Find where the given text appears and provide that cell's center as (X, Y) coordinate. 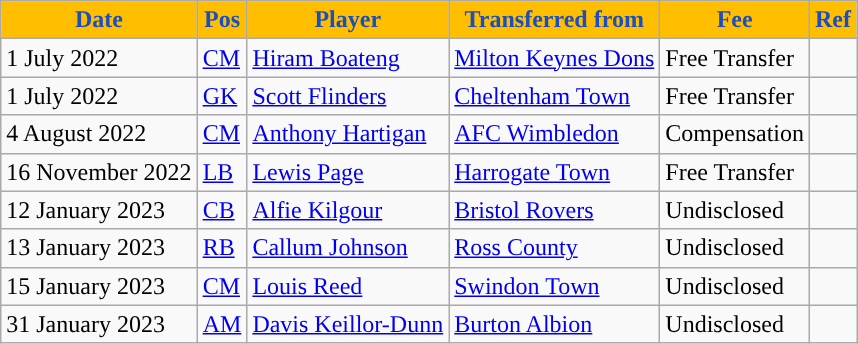
Louis Reed (348, 286)
Ross County (554, 248)
15 January 2023 (99, 286)
AFC Wimbledon (554, 134)
Swindon Town (554, 286)
Burton Albion (554, 324)
Scott Flinders (348, 96)
LB (222, 172)
4 August 2022 (99, 134)
Callum Johnson (348, 248)
Harrogate Town (554, 172)
Alfie Kilgour (348, 210)
RB (222, 248)
GK (222, 96)
Transferred from (554, 20)
31 January 2023 (99, 324)
Compensation (735, 134)
Ref (834, 20)
Fee (735, 20)
Anthony Hartigan (348, 134)
Lewis Page (348, 172)
AM (222, 324)
12 January 2023 (99, 210)
Bristol Rovers (554, 210)
16 November 2022 (99, 172)
Cheltenham Town (554, 96)
CB (222, 210)
Pos (222, 20)
Date (99, 20)
Player (348, 20)
Davis Keillor-Dunn (348, 324)
13 January 2023 (99, 248)
Milton Keynes Dons (554, 58)
Hiram Boateng (348, 58)
